Identify which cell holds the provided text, then report its (x, y) central coordinate. 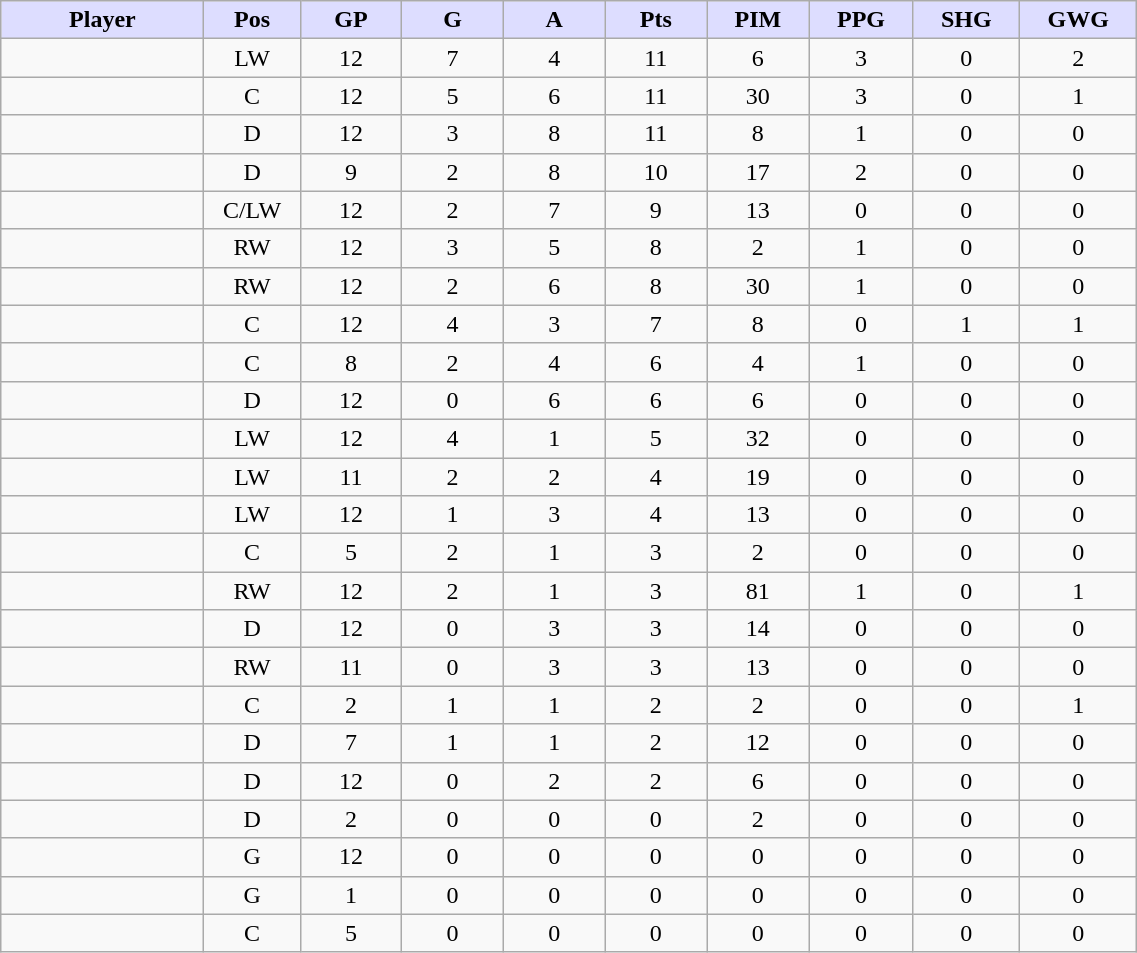
Pts (656, 20)
14 (758, 629)
GWG (1078, 20)
PIM (758, 20)
Pos (252, 20)
32 (758, 438)
SHG (966, 20)
81 (758, 591)
10 (656, 172)
Player (102, 20)
A (554, 20)
17 (758, 172)
PPG (861, 20)
C/LW (252, 210)
19 (758, 477)
GP (351, 20)
